Find where the given text appears and provide that cell's center as [X, Y] coordinate. 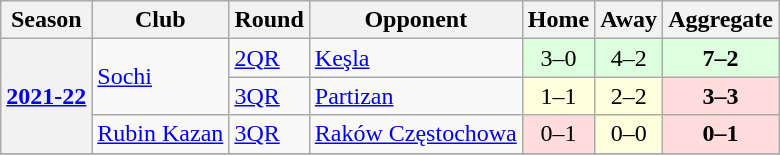
Raków Częstochowa [416, 134]
Sochi [160, 77]
4–2 [629, 58]
Opponent [416, 20]
3–0 [558, 58]
2–2 [629, 96]
Partizan [416, 96]
Home [558, 20]
2021-22 [46, 96]
Rubin Kazan [160, 134]
Round [269, 20]
Aggregate [721, 20]
Club [160, 20]
Away [629, 20]
2QR [269, 58]
Keşla [416, 58]
3–3 [721, 96]
7–2 [721, 58]
Season [46, 20]
1–1 [558, 96]
0–0 [629, 134]
